From the cell containing the given text, extract its center point as [X, Y] coordinate. 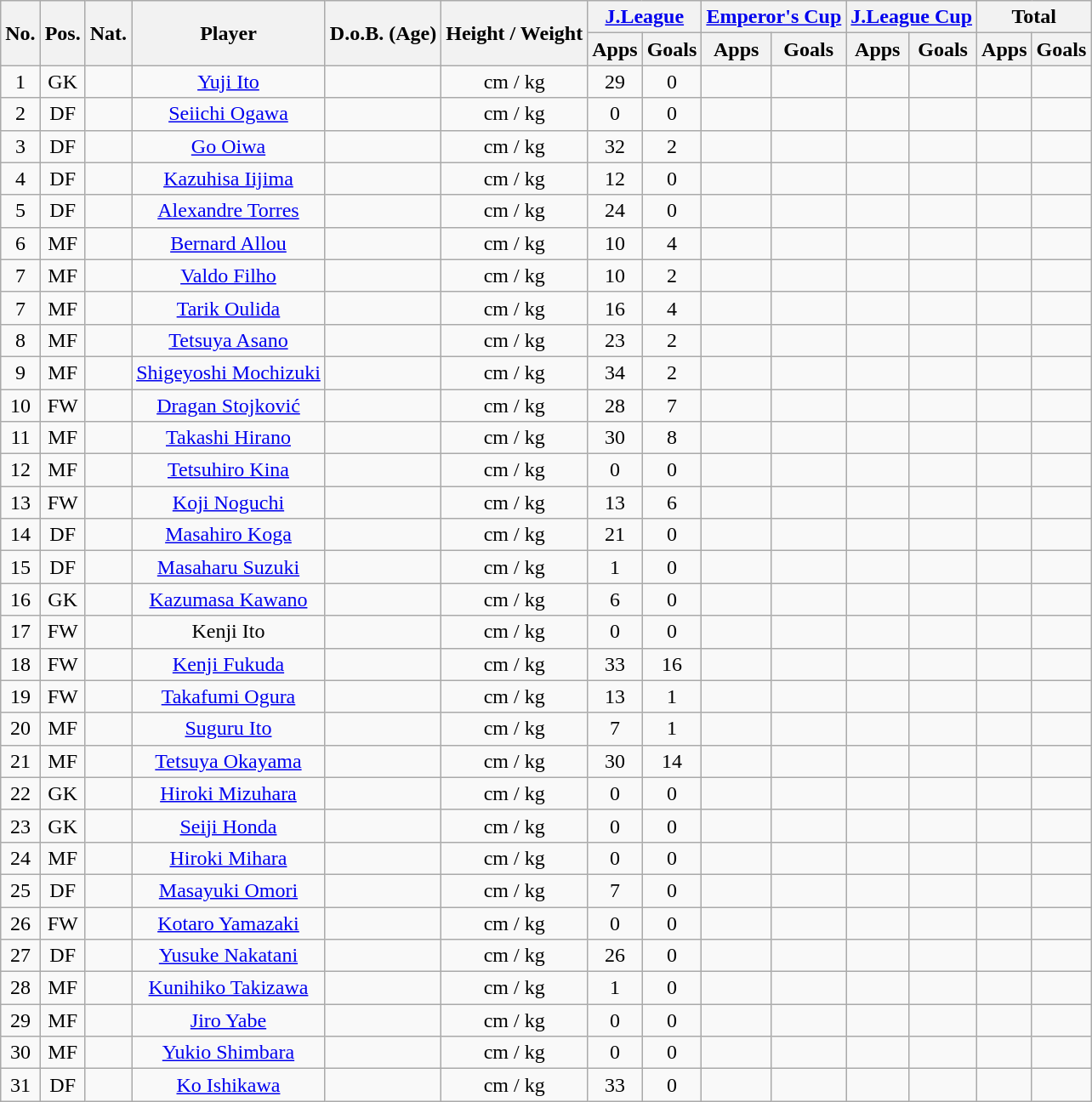
Seiichi Ogawa [229, 114]
Nat. [108, 33]
3 [20, 146]
Suguru Ito [229, 729]
9 [20, 372]
Pos. [63, 33]
J.League [645, 17]
Alexandre Torres [229, 211]
Yukio Shimbara [229, 1053]
Total [1034, 17]
19 [20, 696]
Hiroki Mizuhara [229, 793]
Masahiro Koga [229, 535]
Kunihiko Takizawa [229, 988]
Height / Weight [515, 33]
Seiji Honda [229, 826]
Tetsuhiro Kina [229, 470]
Shigeyoshi Mochizuki [229, 372]
5 [20, 211]
34 [615, 372]
11 [20, 438]
Emperor's Cup [774, 17]
Go Oiwa [229, 146]
Koji Noguchi [229, 503]
25 [20, 890]
20 [20, 729]
D.o.B. (Age) [383, 33]
Hiroki Mihara [229, 858]
Tarik Oulida [229, 308]
22 [20, 793]
Kazumasa Kawano [229, 599]
Masayuki Omori [229, 890]
Bernard Allou [229, 243]
Masaharu Suzuki [229, 567]
Yuji Ito [229, 82]
17 [20, 632]
Player [229, 33]
Yusuke Nakatani [229, 956]
Takafumi Ogura [229, 696]
Kotaro Yamazaki [229, 923]
Jiro Yabe [229, 1020]
31 [20, 1085]
Ko Ishikawa [229, 1085]
Valdo Filho [229, 275]
Kenji Fukuda [229, 664]
Kenji Ito [229, 632]
32 [615, 146]
Kazuhisa Iijima [229, 179]
18 [20, 664]
J.League Cup [912, 17]
No. [20, 33]
Tetsuya Okayama [229, 761]
Takashi Hirano [229, 438]
15 [20, 567]
Dragan Stojković [229, 406]
Tetsuya Asano [229, 340]
27 [20, 956]
